Locate the cell with the specified text and output its (X, Y) center coordinate. 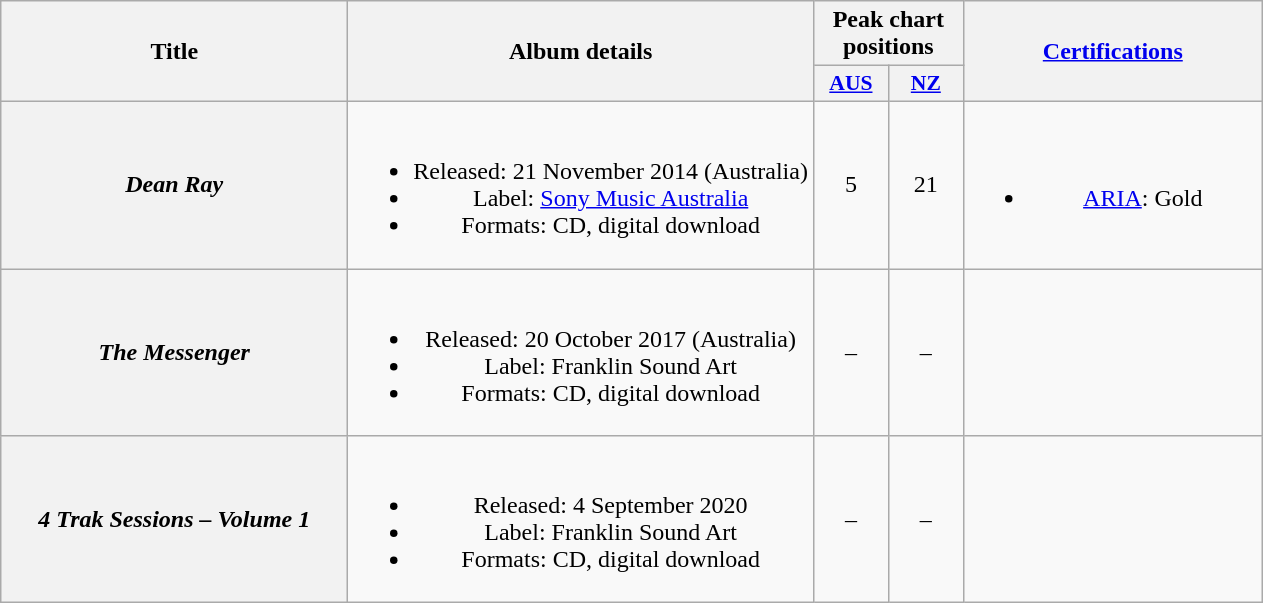
4 Trak Sessions – Volume 1 (174, 520)
The Messenger (174, 352)
Released: 4 September 2020Label: Franklin Sound ArtFormats: CD, digital download (581, 520)
AUS (850, 84)
Peak chart positions (888, 34)
Certifications (1112, 52)
ARIA: Gold (1112, 184)
Album details (581, 52)
Title (174, 52)
Released: 20 October 2017 (Australia)Label: Franklin Sound ArtFormats: CD, digital download (581, 352)
Dean Ray (174, 184)
21 (926, 184)
NZ (926, 84)
Released: 21 November 2014 (Australia)Label: Sony Music AustraliaFormats: CD, digital download (581, 184)
5 (850, 184)
